From the cell containing the given text, extract its center point as (x, y) coordinate. 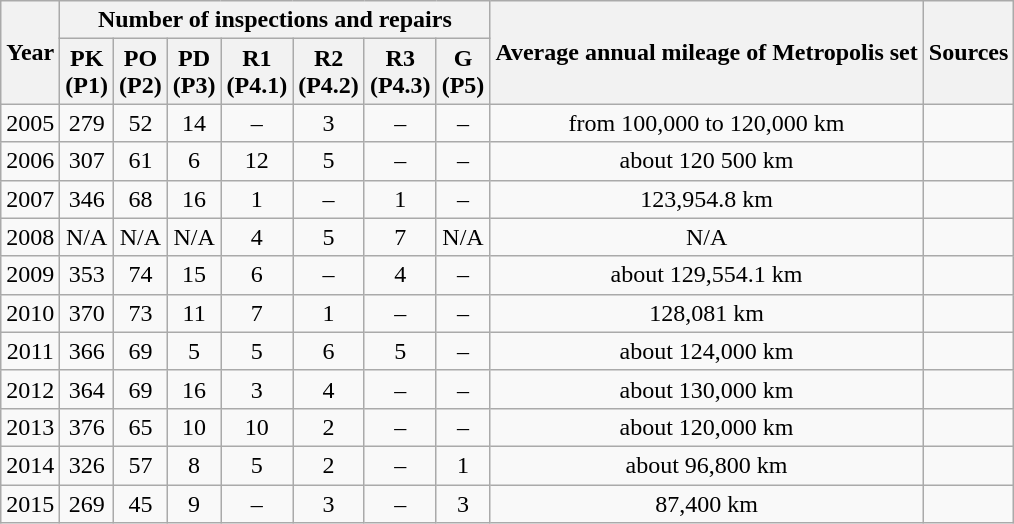
2012 (30, 389)
12 (257, 161)
about 96,800 km (706, 465)
2005 (30, 123)
326 (87, 465)
45 (141, 503)
Sources (968, 52)
279 (87, 123)
57 (141, 465)
2013 (30, 427)
74 (141, 275)
364 (87, 389)
307 (87, 161)
about 124,000 km (706, 351)
Average annual mileage of Metropolis set (706, 52)
2010 (30, 313)
2015 (30, 503)
370 (87, 313)
68 (141, 199)
128,081 km (706, 313)
PK(P1) (87, 72)
about 120 500 km (706, 161)
2014 (30, 465)
123,954.8 km (706, 199)
353 (87, 275)
61 (141, 161)
G(P5) (463, 72)
R3(P4.3) (400, 72)
15 (194, 275)
8 (194, 465)
269 (87, 503)
2006 (30, 161)
about 129,554.1 km (706, 275)
65 (141, 427)
about 130,000 km (706, 389)
Year (30, 52)
87,400 km (706, 503)
366 (87, 351)
346 (87, 199)
Number of inspections and repairs (275, 20)
9 (194, 503)
2008 (30, 237)
52 (141, 123)
73 (141, 313)
14 (194, 123)
R2(P4.2) (329, 72)
from 100,000 to 120,000 km (706, 123)
about 120,000 km (706, 427)
11 (194, 313)
2011 (30, 351)
PD(P3) (194, 72)
376 (87, 427)
2007 (30, 199)
R1(P4.1) (257, 72)
PO(P2) (141, 72)
2009 (30, 275)
